For the text-containing cell, return its midpoint in [x, y] coordinate format. 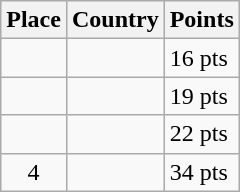
34 pts [202, 172]
22 pts [202, 134]
Points [202, 20]
Place [34, 20]
Country [115, 20]
16 pts [202, 58]
19 pts [202, 96]
4 [34, 172]
